Pinpoint the cell where the given text exists, returning its (X, Y) midpoint coordinate. 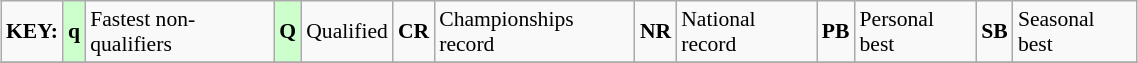
Q (288, 32)
KEY: (32, 32)
Championships record (534, 32)
Fastest non-qualifiers (180, 32)
CR (414, 32)
PB (836, 32)
Qualified (347, 32)
National record (746, 32)
Personal best (916, 32)
NR (656, 32)
Seasonal best (1075, 32)
q (74, 32)
SB (994, 32)
